For the text-containing cell, return its midpoint in [x, y] coordinate format. 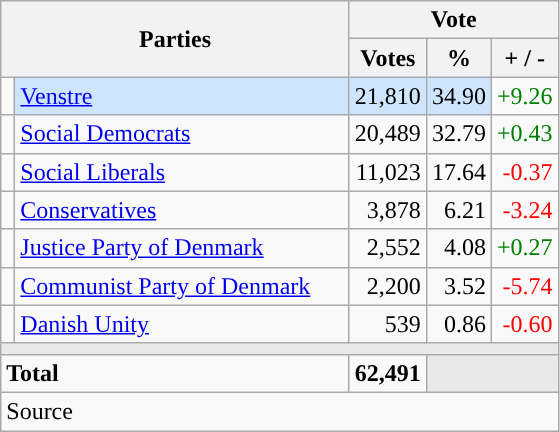
62,491 [388, 373]
4.08 [458, 248]
34.90 [458, 96]
21,810 [388, 96]
539 [388, 324]
2,552 [388, 248]
17.64 [458, 172]
3.52 [458, 286]
2,200 [388, 286]
Vote [454, 20]
-3.24 [524, 210]
Total [176, 373]
Venstre [182, 96]
Conservatives [182, 210]
32.79 [458, 134]
3,878 [388, 210]
Social Democrats [182, 134]
Social Liberals [182, 172]
Communist Party of Denmark [182, 286]
Justice Party of Denmark [182, 248]
11,023 [388, 172]
+9.26 [524, 96]
0.86 [458, 324]
20,489 [388, 134]
Parties [176, 39]
+ / - [524, 58]
+0.27 [524, 248]
Votes [388, 58]
-5.74 [524, 286]
-0.60 [524, 324]
-0.37 [524, 172]
% [458, 58]
Danish Unity [182, 324]
Source [280, 411]
+0.43 [524, 134]
6.21 [458, 210]
